Pinpoint the cell where the given text exists, returning its [X, Y] midpoint coordinate. 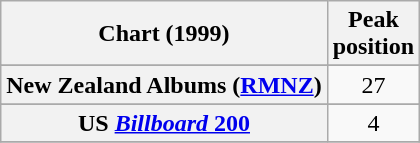
Chart (1999) [164, 34]
New Zealand Albums (RMNZ) [164, 85]
Peak position [373, 34]
27 [373, 85]
US Billboard 200 [164, 123]
4 [373, 123]
